Return the [X, Y] coordinate for the center point of the cell that contains the specified text.  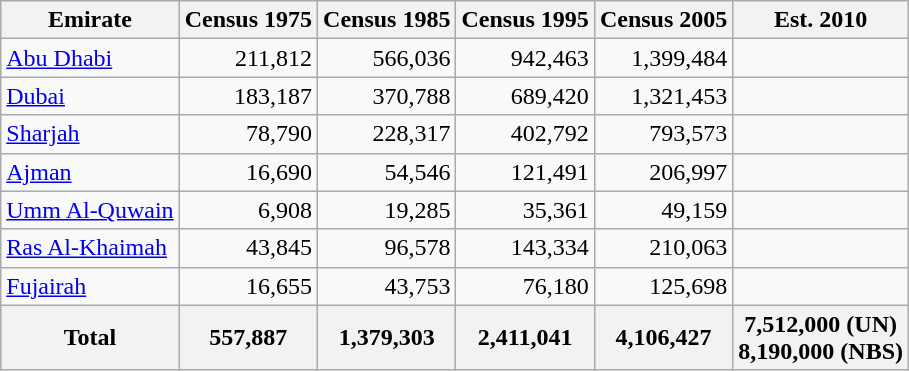
Emirate [90, 20]
Ajman [90, 172]
183,187 [248, 96]
689,420 [525, 96]
211,812 [248, 58]
Total [90, 338]
206,997 [663, 172]
Census 1995 [525, 20]
6,908 [248, 210]
557,887 [248, 338]
4,106,427 [663, 338]
Census 1985 [387, 20]
43,845 [248, 248]
Sharjah [90, 134]
7,512,000 (UN)8,190,000 (NBS) [821, 338]
Est. 2010 [821, 20]
Dubai [90, 96]
16,690 [248, 172]
210,063 [663, 248]
Census 1975 [248, 20]
370,788 [387, 96]
793,573 [663, 134]
Fujairah [90, 286]
1,321,453 [663, 96]
76,180 [525, 286]
402,792 [525, 134]
566,036 [387, 58]
Census 2005 [663, 20]
19,285 [387, 210]
96,578 [387, 248]
49,159 [663, 210]
78,790 [248, 134]
942,463 [525, 58]
143,334 [525, 248]
16,655 [248, 286]
Abu Dhabi [90, 58]
125,698 [663, 286]
43,753 [387, 286]
1,399,484 [663, 58]
2,411,041 [525, 338]
228,317 [387, 134]
Umm Al-Quwain [90, 210]
Ras Al-Khaimah [90, 248]
1,379,303 [387, 338]
54,546 [387, 172]
121,491 [525, 172]
35,361 [525, 210]
